Extract the (X, Y) coordinate from the center of the cell holding the provided text.  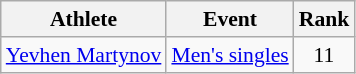
Athlete (84, 19)
Yevhen Martynov (84, 55)
Event (230, 19)
Men's singles (230, 55)
Rank (324, 19)
11 (324, 55)
